Pinpoint the cell where the given text exists, returning its (X, Y) midpoint coordinate. 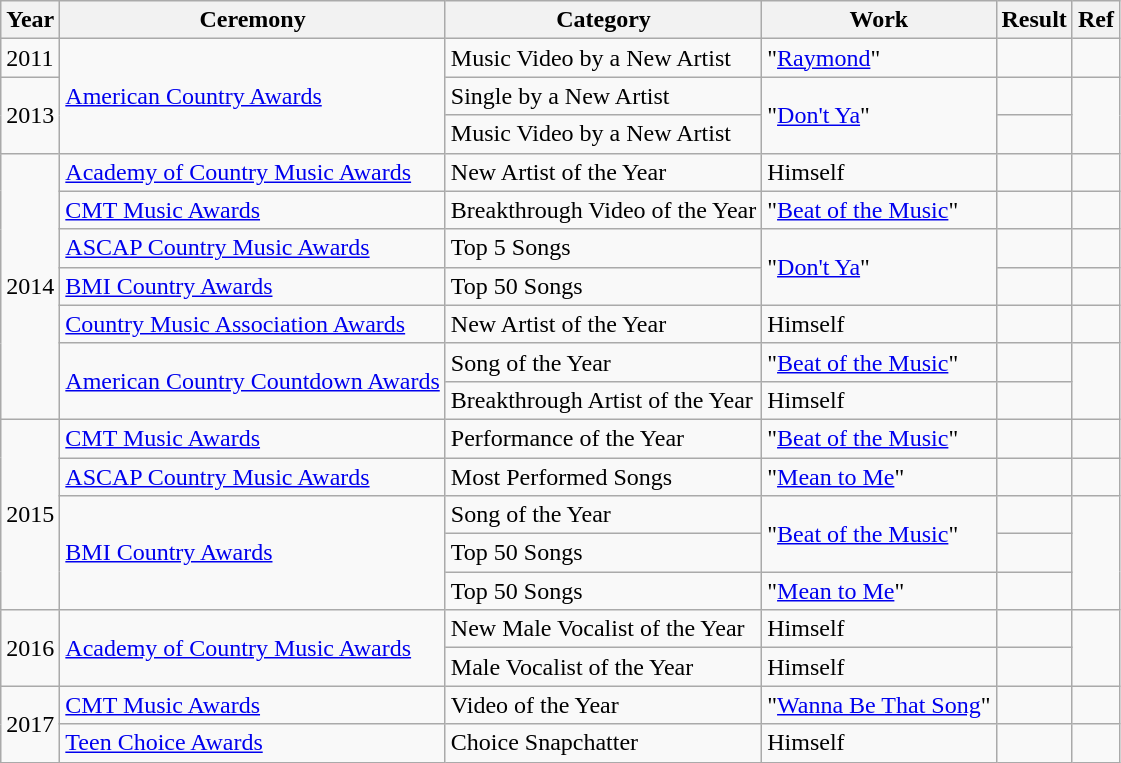
Result (1034, 20)
Work (879, 20)
2015 (30, 514)
Teen Choice Awards (252, 743)
2013 (30, 115)
Breakthrough Artist of the Year (603, 400)
Performance of the Year (603, 438)
Most Performed Songs (603, 477)
Year (30, 20)
"Raymond" (879, 58)
Ref (1096, 20)
Choice Snapchatter (603, 743)
Video of the Year (603, 705)
Ceremony (252, 20)
New Male Vocalist of the Year (603, 629)
2011 (30, 58)
Breakthrough Video of the Year (603, 210)
Top 5 Songs (603, 248)
"Wanna Be That Song" (879, 705)
Male Vocalist of the Year (603, 667)
American Country Countdown Awards (252, 381)
Category (603, 20)
Single by a New Artist (603, 96)
2016 (30, 648)
2017 (30, 724)
2014 (30, 286)
Country Music Association Awards (252, 324)
American Country Awards (252, 96)
